Identify which cell holds the provided text, then report its (x, y) central coordinate. 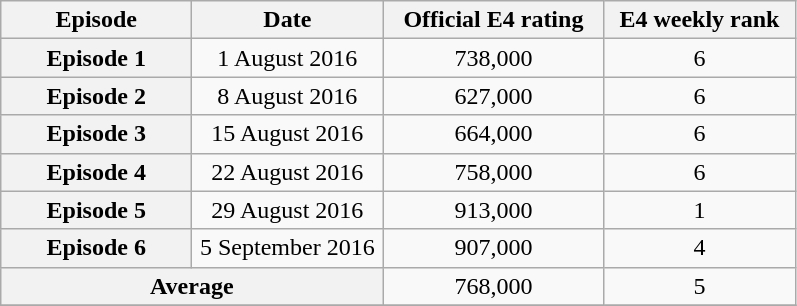
738,000 (494, 58)
E4 weekly rank (700, 20)
5 September 2016 (288, 248)
29 August 2016 (288, 210)
913,000 (494, 210)
22 August 2016 (288, 172)
664,000 (494, 134)
Episode 4 (96, 172)
Episode 3 (96, 134)
1 August 2016 (288, 58)
907,000 (494, 248)
5 (700, 286)
Average (192, 286)
Date (288, 20)
627,000 (494, 96)
Episode 6 (96, 248)
768,000 (494, 286)
758,000 (494, 172)
Episode 5 (96, 210)
15 August 2016 (288, 134)
Episode (96, 20)
8 August 2016 (288, 96)
1 (700, 210)
Official E4 rating (494, 20)
Episode 2 (96, 96)
Episode 1 (96, 58)
4 (700, 248)
